From the cell containing the given text, extract its center point as [X, Y] coordinate. 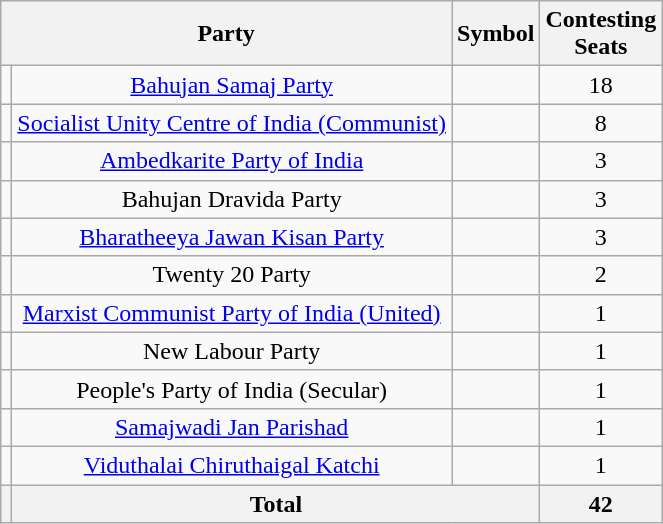
8 [601, 123]
Viduthalai Chiruthaigal Katchi [232, 465]
Bharatheeya Jawan Kisan Party [232, 237]
People's Party of India (Secular) [232, 389]
Marxist Communist Party of India (United) [232, 313]
Ambedkarite Party of India [232, 161]
Contesting Seats [601, 34]
Samajwadi Jan Parishad [232, 427]
18 [601, 85]
Symbol [496, 34]
42 [601, 503]
Socialist Unity Centre of India (Communist) [232, 123]
Twenty 20 Party [232, 275]
New Labour Party [232, 351]
Bahujan Dravida Party [232, 199]
Party [226, 34]
2 [601, 275]
Bahujan Samaj Party [232, 85]
Total [276, 503]
